Output the (X, Y) coordinate of the center of the cell containing the given text.  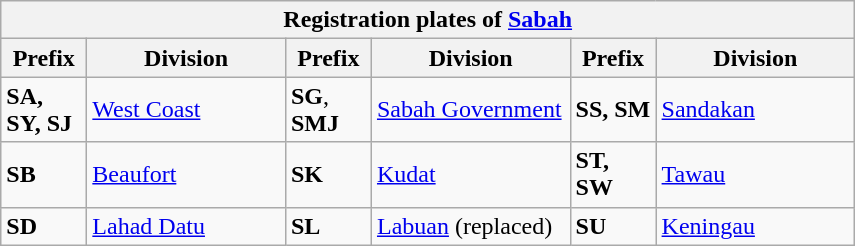
SD (44, 226)
Lahad Datu (186, 226)
SB (44, 174)
SG, SMJ (328, 110)
SS, SM (613, 110)
Labuan (replaced) (470, 226)
SK (328, 174)
Registration plates of Sabah (428, 20)
ST, SW (613, 174)
Sandakan (756, 110)
Sabah Government (470, 110)
SA, SY, SJ (44, 110)
West Coast (186, 110)
SU (613, 226)
Kudat (470, 174)
Tawau (756, 174)
Keningau (756, 226)
SL (328, 226)
Beaufort (186, 174)
